For the text-containing cell, return its midpoint in (X, Y) coordinate format. 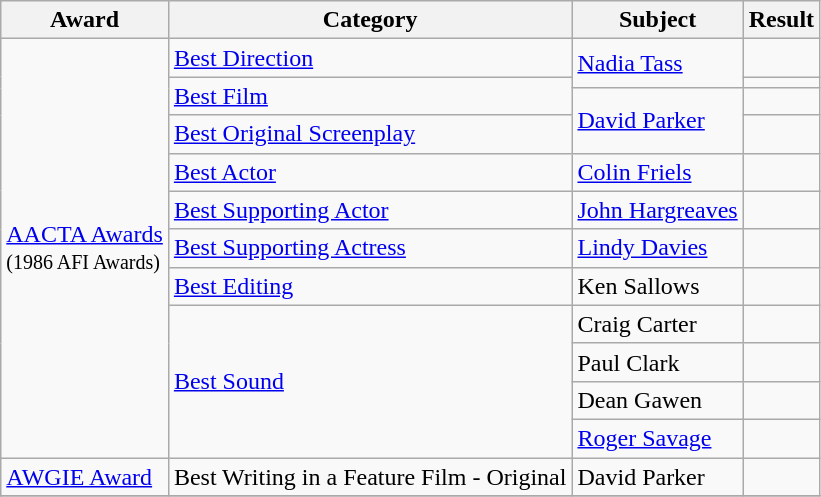
Craig Carter (658, 324)
Colin Friels (658, 172)
Nadia Tass (658, 64)
Roger Savage (658, 438)
Lindy Davies (658, 248)
Result (781, 20)
Award (85, 20)
Best Supporting Actor (370, 210)
Best Direction (370, 58)
AACTA Awards(1986 AFI Awards) (85, 248)
Best Film (370, 96)
Best Writing in a Feature Film - Original (370, 477)
AWGIE Award (85, 477)
Paul Clark (658, 362)
Best Original Screenplay (370, 134)
Best Actor (370, 172)
John Hargreaves (658, 210)
Dean Gawen (658, 400)
Best Editing (370, 286)
Category (370, 20)
Ken Sallows (658, 286)
Best Supporting Actress (370, 248)
Best Sound (370, 381)
Subject (658, 20)
